Return (x, y) of the center of cell containing provided text 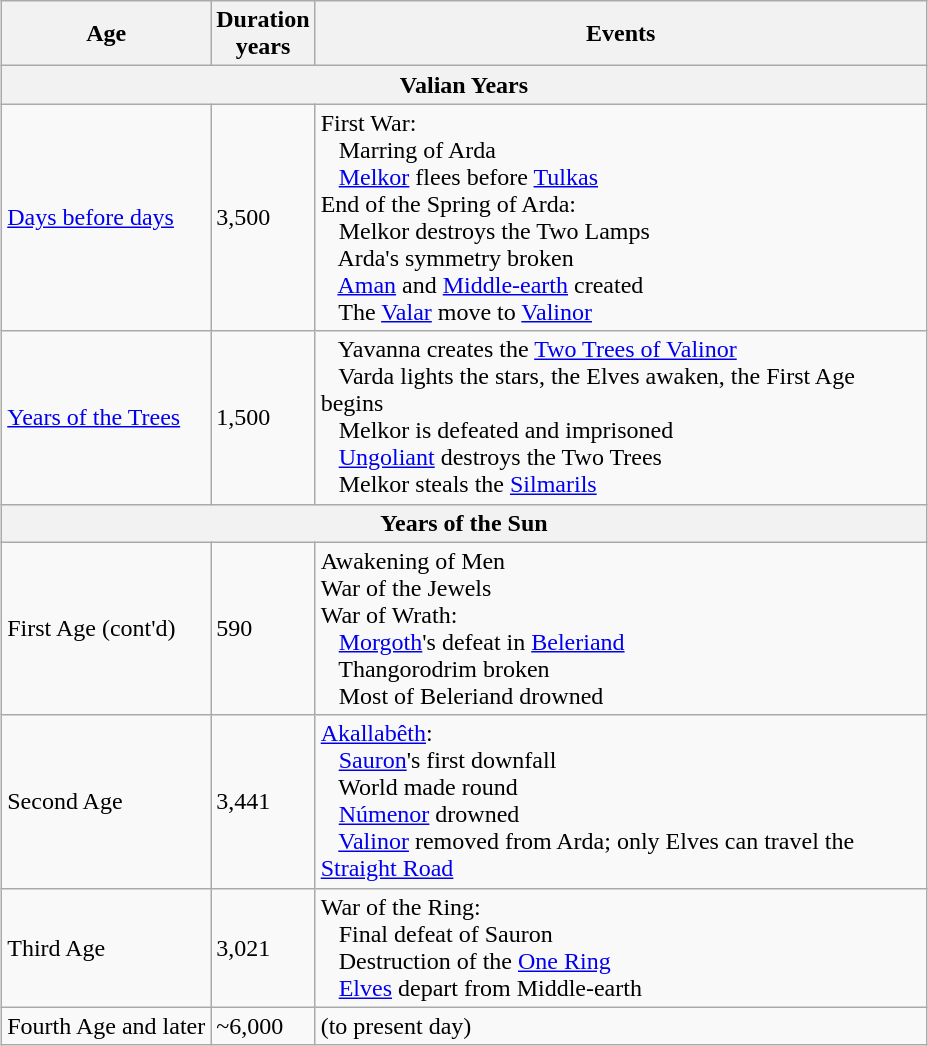
Years of the Trees (106, 418)
Awakening of Men War of the JewelsWar of Wrath: Morgoth's defeat in Beleriand Thangorodrim broken Most of Beleriand drowned (620, 628)
3,021 (263, 948)
Events (620, 34)
590 (263, 628)
Fourth Age and later (106, 1026)
First Age (cont'd) (106, 628)
3,441 (263, 802)
(to present day) (620, 1026)
Years of the Sun (464, 523)
Second Age (106, 802)
War of the Ring: Final defeat of Sauron Destruction of the One Ring Elves depart from Middle-earth (620, 948)
Akallabêth: Sauron's first downfall World made round Númenor drowned Valinor removed from Arda; only Elves can travel the Straight Road (620, 802)
Valian Years (464, 85)
1,500 (263, 418)
3,500 (263, 218)
Days before days (106, 218)
~6,000 (263, 1026)
Duration years (263, 34)
Third Age (106, 948)
Age (106, 34)
